Find where the given text appears and provide that cell's center as [x, y] coordinate. 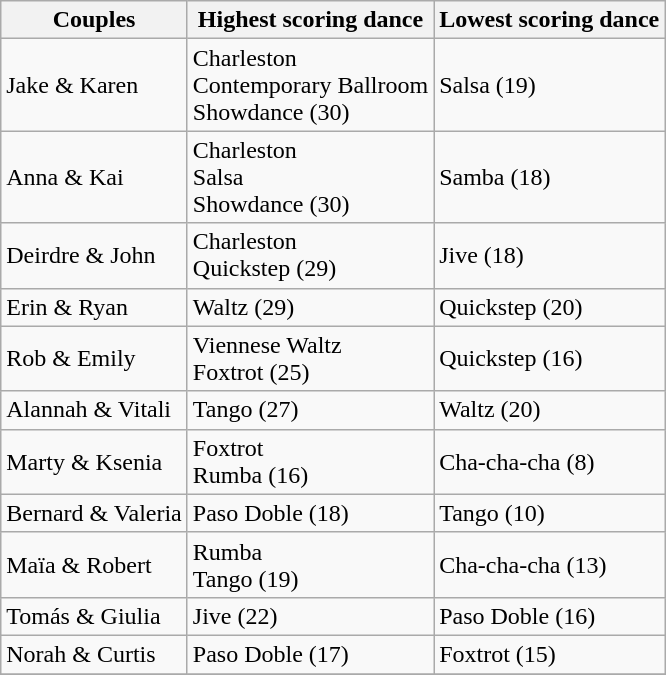
Anna & Kai [94, 177]
Salsa (19) [550, 85]
Waltz (20) [550, 410]
CharlestonQuickstep (29) [310, 256]
CharlestonSalsaShowdance (30) [310, 177]
Quickstep (16) [550, 358]
Tango (10) [550, 513]
Jive (22) [310, 616]
Paso Doble (16) [550, 616]
Paso Doble (17) [310, 654]
Foxtrot (15) [550, 654]
Samba (18) [550, 177]
Maïa & Robert [94, 564]
Couples [94, 20]
Cha-cha-cha (13) [550, 564]
CharlestonContemporary BallroomShowdance (30) [310, 85]
Deirdre & John [94, 256]
Paso Doble (18) [310, 513]
FoxtrotRumba (16) [310, 462]
Erin & Ryan [94, 307]
Rob & Emily [94, 358]
Quickstep (20) [550, 307]
Alannah & Vitali [94, 410]
Bernard & Valeria [94, 513]
Viennese WaltzFoxtrot (25) [310, 358]
Marty & Ksenia [94, 462]
Lowest scoring dance [550, 20]
Tango (27) [310, 410]
Tomás & Giulia [94, 616]
Highest scoring dance [310, 20]
Jake & Karen [94, 85]
Cha-cha-cha (8) [550, 462]
Waltz (29) [310, 307]
Norah & Curtis [94, 654]
Jive (18) [550, 256]
RumbaTango (19) [310, 564]
